Output the (x, y) coordinate of the center of the cell containing the given text.  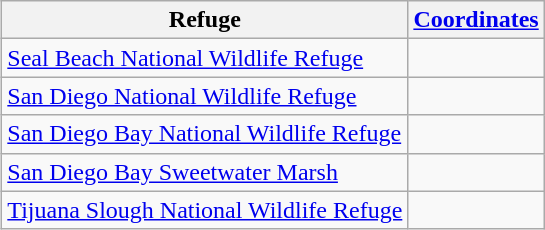
San Diego Bay National Wildlife Refuge (205, 134)
Refuge (205, 20)
Seal Beach National Wildlife Refuge (205, 58)
San Diego Bay Sweetwater Marsh (205, 172)
Coordinates (476, 20)
San Diego National Wildlife Refuge (205, 96)
Tijuana Slough National Wildlife Refuge (205, 210)
